Find where the given text appears and provide that cell's center as (X, Y) coordinate. 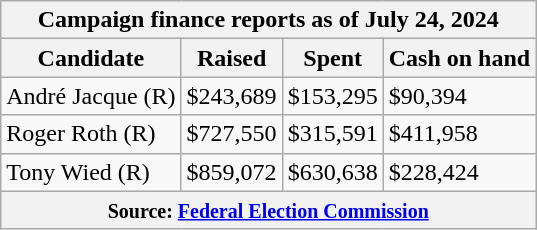
$630,638 (332, 172)
$228,424 (459, 172)
Spent (332, 58)
André Jacque (R) (91, 96)
$153,295 (332, 96)
$411,958 (459, 134)
$859,072 (232, 172)
$315,591 (332, 134)
Roger Roth (R) (91, 134)
$243,689 (232, 96)
Candidate (91, 58)
Campaign finance reports as of July 24, 2024 (268, 20)
Raised (232, 58)
Cash on hand (459, 58)
$727,550 (232, 134)
$90,394 (459, 96)
Tony Wied (R) (91, 172)
Source: Federal Election Commission (268, 210)
